For the text-containing cell, return its midpoint in [X, Y] coordinate format. 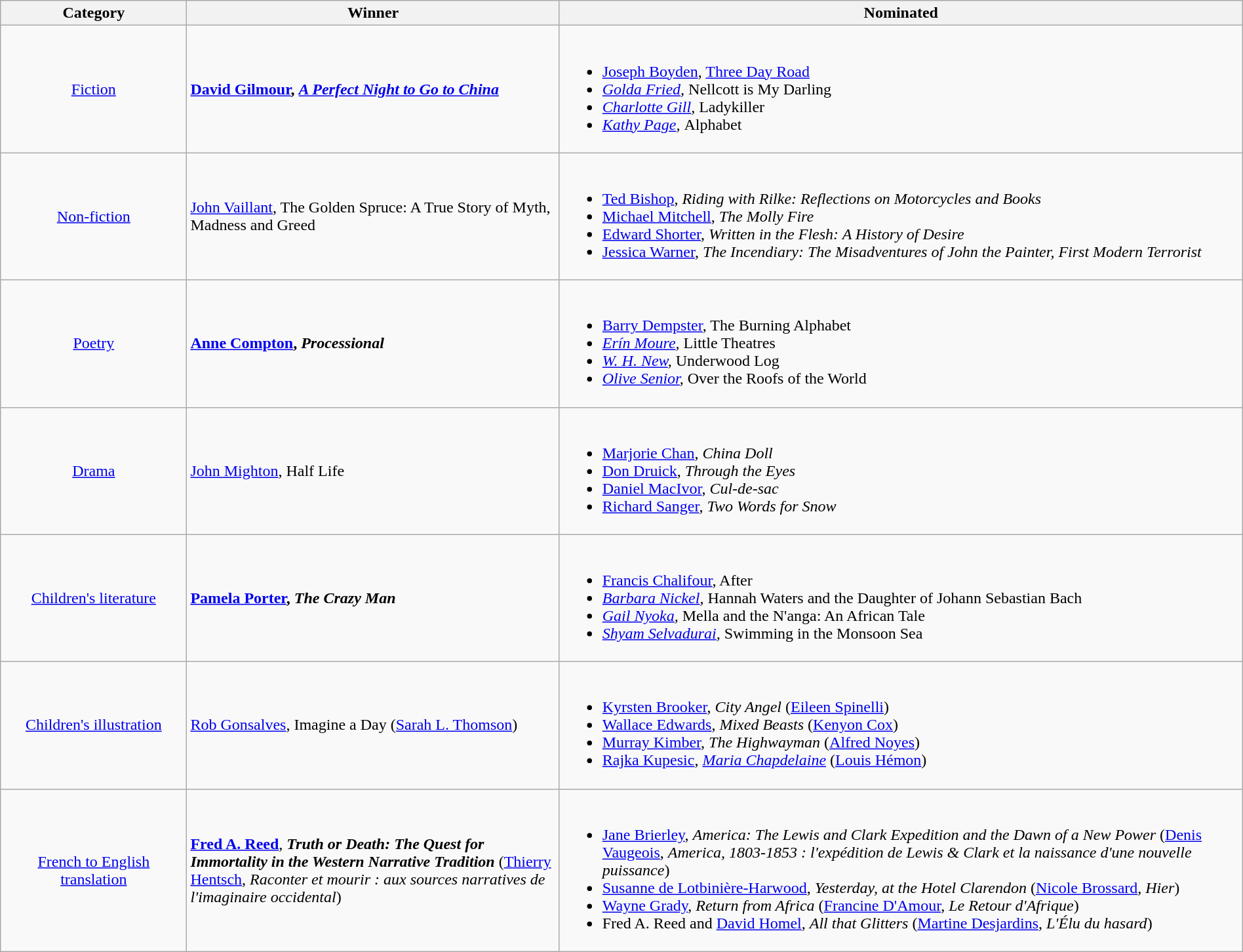
Children's literature [94, 598]
Winner [373, 13]
Drama [94, 471]
Marjorie Chan, China DollDon Druick, Through the EyesDaniel MacIvor, Cul-de-sacRichard Sanger, Two Words for Snow [901, 471]
Poetry [94, 344]
Children's illustration [94, 725]
David Gilmour, A Perfect Night to Go to China [373, 89]
French to English translation [94, 870]
Fiction [94, 89]
Pamela Porter, The Crazy Man [373, 598]
John Mighton, Half Life [373, 471]
Nominated [901, 13]
Non-fiction [94, 216]
Rob Gonsalves, Imagine a Day (Sarah L. Thomson) [373, 725]
Joseph Boyden, Three Day RoadGolda Fried, Nellcott is My DarlingCharlotte Gill, LadykillerKathy Page, Alphabet [901, 89]
John Vaillant, The Golden Spruce: A True Story of Myth, Madness and Greed [373, 216]
Anne Compton, Processional [373, 344]
Category [94, 13]
Barry Dempster, The Burning AlphabetErín Moure, Little TheatresW. H. New, Underwood LogOlive Senior, Over the Roofs of the World [901, 344]
